Find where the given text appears and provide that cell's center as [X, Y] coordinate. 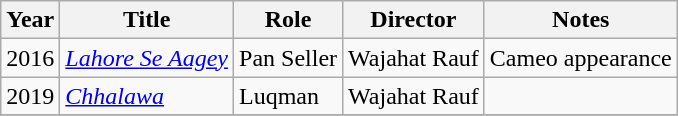
Director [414, 20]
Lahore Se Aagey [147, 58]
2019 [30, 96]
Chhalawa [147, 96]
Title [147, 20]
Cameo appearance [580, 58]
Pan Seller [288, 58]
Luqman [288, 96]
Year [30, 20]
Role [288, 20]
Notes [580, 20]
2016 [30, 58]
